Pinpoint the cell where the given text exists, returning its [X, Y] midpoint coordinate. 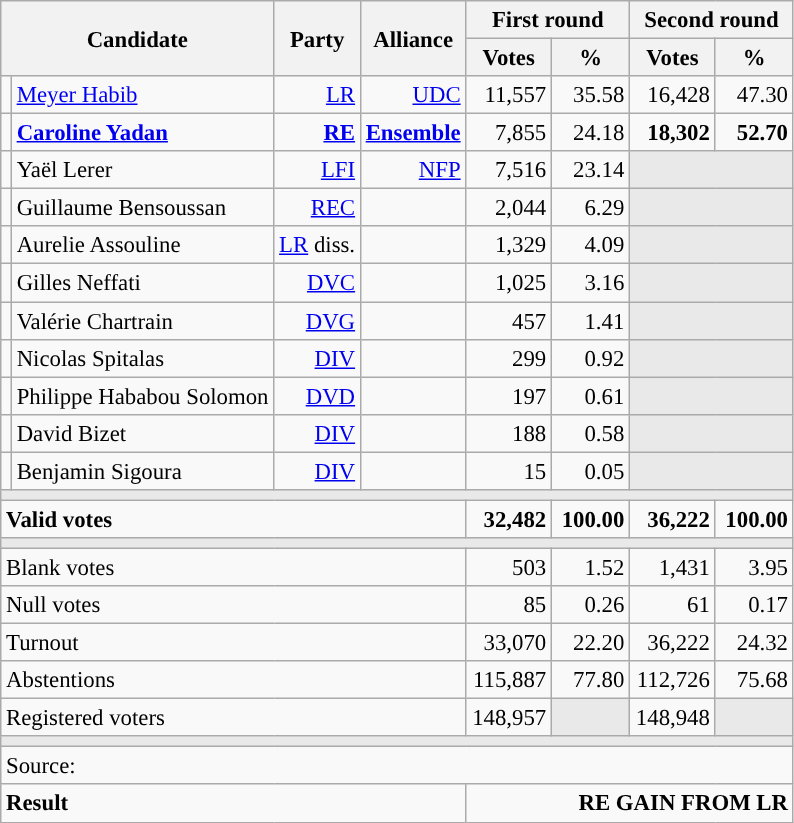
148,957 [509, 718]
77.80 [591, 680]
0.17 [754, 605]
DVG [318, 321]
1,025 [509, 283]
47.30 [754, 95]
NFP [413, 170]
3.16 [591, 283]
DVC [318, 283]
7,855 [509, 133]
Second round [712, 20]
188 [509, 433]
Source: [398, 766]
Abstentions [234, 680]
23.14 [591, 170]
REC [318, 208]
1,329 [509, 245]
11,557 [509, 95]
0.92 [591, 358]
457 [509, 321]
22.20 [591, 643]
24.32 [754, 643]
Nicolas Spitalas [142, 358]
15 [509, 471]
0.61 [591, 396]
Valérie Chartrain [142, 321]
24.18 [591, 133]
1.52 [591, 567]
Null votes [234, 605]
Blank votes [234, 567]
33,070 [509, 643]
Registered voters [234, 718]
75.68 [754, 680]
148,948 [673, 718]
85 [509, 605]
0.05 [591, 471]
112,726 [673, 680]
197 [509, 396]
Caroline Yadan [142, 133]
1.41 [591, 321]
UDC [413, 95]
Meyer Habib [142, 95]
Result [234, 804]
Aurelie Assouline [142, 245]
Yaël Lerer [142, 170]
Ensemble [413, 133]
0.58 [591, 433]
LR diss. [318, 245]
RE GAIN FROM LR [630, 804]
Alliance [413, 38]
32,482 [509, 519]
Philippe Hababou Solomon [142, 396]
Party [318, 38]
LFI [318, 170]
Candidate [138, 38]
4.09 [591, 245]
DVD [318, 396]
0.26 [591, 605]
RE [318, 133]
7,516 [509, 170]
2,044 [509, 208]
Turnout [234, 643]
3.95 [754, 567]
299 [509, 358]
18,302 [673, 133]
52.70 [754, 133]
LR [318, 95]
Guillaume Bensoussan [142, 208]
503 [509, 567]
1,431 [673, 567]
115,887 [509, 680]
First round [548, 20]
Benjamin Sigoura [142, 471]
Valid votes [234, 519]
16,428 [673, 95]
Gilles Neffati [142, 283]
6.29 [591, 208]
35.58 [591, 95]
61 [673, 605]
David Bizet [142, 433]
